Output the [x, y] coordinate of the center of the cell containing the given text.  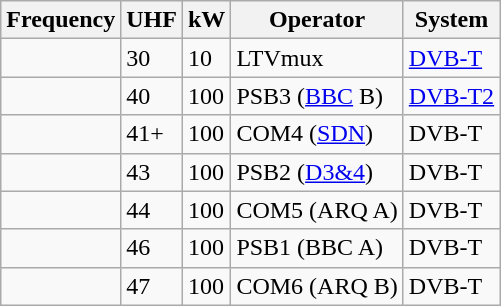
COM5 (ARQ A) [317, 210]
Frequency [61, 20]
PSB1 (BBC A) [317, 248]
47 [152, 286]
LTVmux [317, 58]
41+ [152, 134]
46 [152, 248]
30 [152, 58]
PSB3 (BBC B) [317, 96]
COM4 (SDN) [317, 134]
DVB-T2 [451, 96]
Operator [317, 20]
PSB2 (D3&4) [317, 172]
43 [152, 172]
COM6 (ARQ B) [317, 286]
44 [152, 210]
System [451, 20]
kW [206, 20]
10 [206, 58]
40 [152, 96]
UHF [152, 20]
